Extract the (x, y) coordinate from the center of the cell holding the provided text.  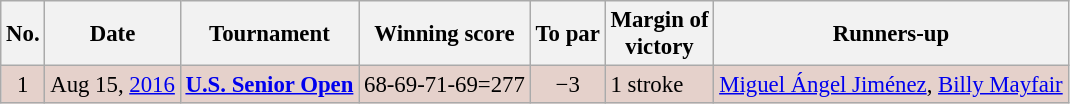
U.S. Senior Open (270, 85)
Date (112, 34)
68-69-71-69=277 (445, 85)
1 (23, 85)
Winning score (445, 34)
Miguel Ángel Jiménez, Billy Mayfair (891, 85)
To par (568, 34)
Runners-up (891, 34)
Margin ofvictory (660, 34)
No. (23, 34)
−3 (568, 85)
Aug 15, 2016 (112, 85)
1 stroke (660, 85)
Tournament (270, 34)
